Capture the cell that displays the provided text and extract its [x, y] central coordinate. 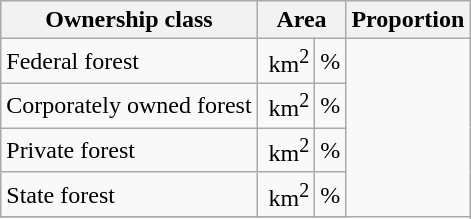
Area [302, 20]
Ownership class [129, 20]
State forest [129, 194]
Federal forest [129, 62]
Private forest [129, 150]
Corporately owned forest [129, 106]
Proportion [408, 20]
